Search for the cell housing the specified text and yield its [X, Y] center coordinate. 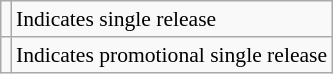
Indicates promotional single release [172, 55]
Indicates single release [172, 19]
